Search for the cell housing the specified text and yield its [X, Y] center coordinate. 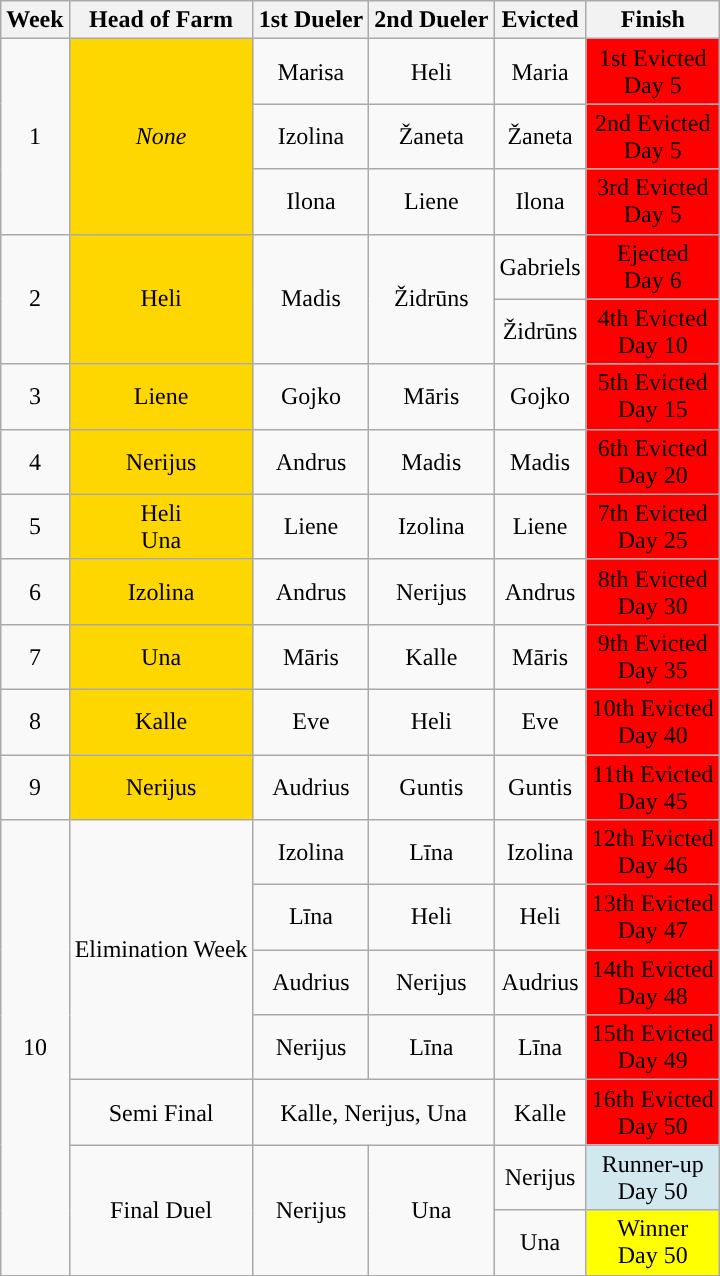
14th EvictedDay 48 [652, 982]
16th EvictedDay 50 [652, 1112]
2 [35, 299]
2nd EvictedDay 5 [652, 136]
11th EvictedDay 45 [652, 786]
8th EvictedDay 30 [652, 592]
Head of Farm [161, 20]
15th EvictedDay 49 [652, 1048]
5th EvictedDay 15 [652, 396]
2nd Dueler [432, 20]
8 [35, 722]
None [161, 136]
10th EvictedDay 40 [652, 722]
12th EvictedDay 46 [652, 852]
13th EvictedDay 47 [652, 918]
9 [35, 786]
Elimination Week [161, 950]
Week [35, 20]
Semi Final [161, 1112]
7th EvictedDay 25 [652, 526]
Runner-upDay 50 [652, 1178]
Final Duel [161, 1210]
6th EvictedDay 20 [652, 462]
EjectedDay 6 [652, 266]
Evicted [540, 20]
3rd EvictedDay 5 [652, 202]
9th EvictedDay 35 [652, 656]
Maria [540, 72]
10 [35, 1048]
WinnerDay 50 [652, 1242]
Gabriels [540, 266]
6 [35, 592]
7 [35, 656]
Marisa [311, 72]
1 [35, 136]
1st Dueler [311, 20]
HeliUna [161, 526]
Kalle, Nerijus, Una [374, 1112]
1st EvictedDay 5 [652, 72]
5 [35, 526]
4 [35, 462]
Finish [652, 20]
3 [35, 396]
4th EvictedDay 10 [652, 332]
